Scan for the cell matching the given text and deliver its (x, y) coordinate at center. 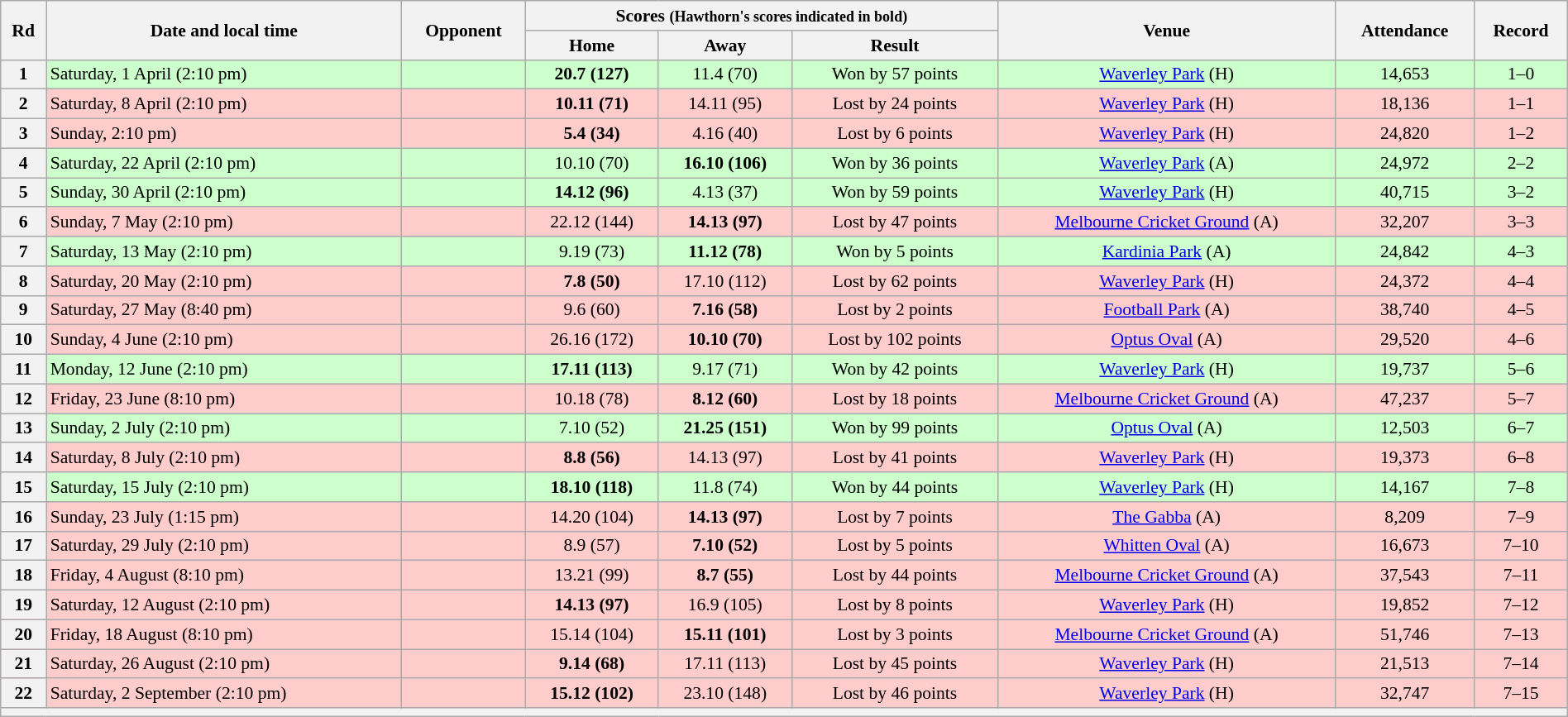
1 (23, 74)
3–2 (1521, 193)
9.6 (60) (592, 310)
26.16 (172) (592, 340)
4 (23, 163)
23.10 (148) (724, 694)
22.12 (144) (592, 222)
17 (23, 546)
18,136 (1405, 104)
5 (23, 193)
12 (23, 399)
24,372 (1405, 281)
8.7 (55) (724, 576)
5.4 (34) (592, 134)
19,373 (1405, 458)
Whitten Oval (A) (1167, 546)
Won by 44 points (895, 487)
20.7 (127) (592, 74)
Saturday, 8 April (2:10 pm) (224, 104)
Won by 42 points (895, 370)
The Gabba (A) (1167, 517)
15.12 (102) (592, 694)
9.19 (73) (592, 251)
19,852 (1405, 605)
Lost by 44 points (895, 576)
5–7 (1521, 399)
Sunday, 7 May (2:10 pm) (224, 222)
11 (23, 370)
10 (23, 340)
24,842 (1405, 251)
15 (23, 487)
Lost by 8 points (895, 605)
14,167 (1405, 487)
22 (23, 694)
10.18 (78) (592, 399)
Waverley Park (A) (1167, 163)
Won by 57 points (895, 74)
Saturday, 29 July (2:10 pm) (224, 546)
Saturday, 26 August (2:10 pm) (224, 664)
Sunday, 2 July (2:10 pm) (224, 428)
Won by 59 points (895, 193)
19,737 (1405, 370)
7–13 (1521, 634)
4–3 (1521, 251)
7 (23, 251)
14.20 (104) (592, 517)
Lost by 2 points (895, 310)
21,513 (1405, 664)
1–1 (1521, 104)
17.10 (112) (724, 281)
13 (23, 428)
Saturday, 15 July (2:10 pm) (224, 487)
11.4 (70) (724, 74)
Friday, 4 August (8:10 pm) (224, 576)
Monday, 12 June (2:10 pm) (224, 370)
7–9 (1521, 517)
Friday, 23 June (8:10 pm) (224, 399)
Sunday, 23 July (1:15 pm) (224, 517)
Lost by 3 points (895, 634)
40,715 (1405, 193)
1–0 (1521, 74)
16.9 (105) (724, 605)
10.11 (71) (592, 104)
Won by 5 points (895, 251)
Venue (1167, 30)
Lost by 18 points (895, 399)
12,503 (1405, 428)
16.10 (106) (724, 163)
14.12 (96) (592, 193)
8,209 (1405, 517)
29,520 (1405, 340)
8.9 (57) (592, 546)
11.12 (78) (724, 251)
Sunday, 2:10 pm) (224, 134)
14,653 (1405, 74)
Sunday, 30 April (2:10 pm) (224, 193)
Attendance (1405, 30)
Kardinia Park (A) (1167, 251)
4.16 (40) (724, 134)
Date and local time (224, 30)
3 (23, 134)
7–12 (1521, 605)
15.14 (104) (592, 634)
Lost by 7 points (895, 517)
Lost by 46 points (895, 694)
Lost by 62 points (895, 281)
1–2 (1521, 134)
9.14 (68) (592, 664)
32,747 (1405, 694)
Lost by 45 points (895, 664)
15.11 (101) (724, 634)
13.21 (99) (592, 576)
5–6 (1521, 370)
37,543 (1405, 576)
9 (23, 310)
20 (23, 634)
Lost by 47 points (895, 222)
2–2 (1521, 163)
18 (23, 576)
7–11 (1521, 576)
14.11 (95) (724, 104)
6 (23, 222)
7–14 (1521, 664)
Saturday, 22 April (2:10 pm) (224, 163)
Saturday, 8 July (2:10 pm) (224, 458)
24,972 (1405, 163)
Lost by 5 points (895, 546)
7–10 (1521, 546)
4–6 (1521, 340)
2 (23, 104)
Saturday, 13 May (2:10 pm) (224, 251)
Scores (Hawthorn's scores indicated in bold) (762, 16)
47,237 (1405, 399)
7.16 (58) (724, 310)
21.25 (151) (724, 428)
Friday, 18 August (8:10 pm) (224, 634)
Rd (23, 30)
14 (23, 458)
16,673 (1405, 546)
Saturday, 27 May (8:40 pm) (224, 310)
Home (592, 45)
4.13 (37) (724, 193)
24,820 (1405, 134)
6–8 (1521, 458)
38,740 (1405, 310)
32,207 (1405, 222)
21 (23, 664)
Saturday, 2 September (2:10 pm) (224, 694)
Result (895, 45)
6–7 (1521, 428)
8.8 (56) (592, 458)
7–15 (1521, 694)
9.17 (71) (724, 370)
8 (23, 281)
4–4 (1521, 281)
Saturday, 1 April (2:10 pm) (224, 74)
Won by 36 points (895, 163)
Lost by 41 points (895, 458)
Lost by 6 points (895, 134)
Record (1521, 30)
3–3 (1521, 222)
Opponent (463, 30)
Won by 99 points (895, 428)
16 (23, 517)
18.10 (118) (592, 487)
Saturday, 20 May (2:10 pm) (224, 281)
Saturday, 12 August (2:10 pm) (224, 605)
Away (724, 45)
Football Park (A) (1167, 310)
19 (23, 605)
7.8 (50) (592, 281)
51,746 (1405, 634)
4–5 (1521, 310)
11.8 (74) (724, 487)
Lost by 24 points (895, 104)
Sunday, 4 June (2:10 pm) (224, 340)
Lost by 102 points (895, 340)
7–8 (1521, 487)
8.12 (60) (724, 399)
